Determine the (X, Y) coordinate at the center of the cell enclosing the given text.  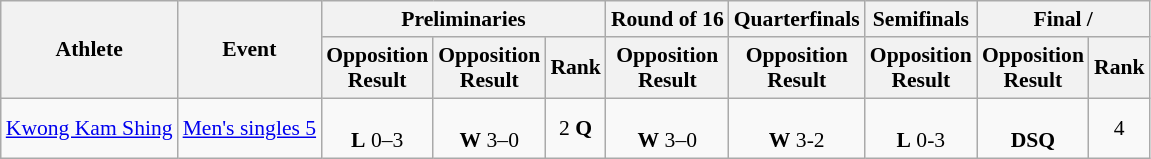
L 0-3 (921, 128)
Semifinals (921, 19)
Preliminaries (464, 19)
DSQ (1033, 128)
Event (250, 50)
Kwong Kam Shing (90, 128)
L 0–3 (377, 128)
Round of 16 (668, 19)
Final / (1064, 19)
Men's singles 5 (250, 128)
2 Q (576, 128)
Athlete (90, 50)
W 3-2 (797, 128)
4 (1120, 128)
Quarterfinals (797, 19)
